Determine the (x, y) coordinate at the center of the cell enclosing the given text.  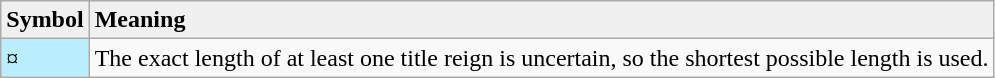
Symbol (45, 20)
Meaning (542, 20)
¤ (45, 58)
The exact length of at least one title reign is uncertain, so the shortest possible length is used. (542, 58)
